Return the (x, y) coordinate for the center point of the cell that contains the specified text.  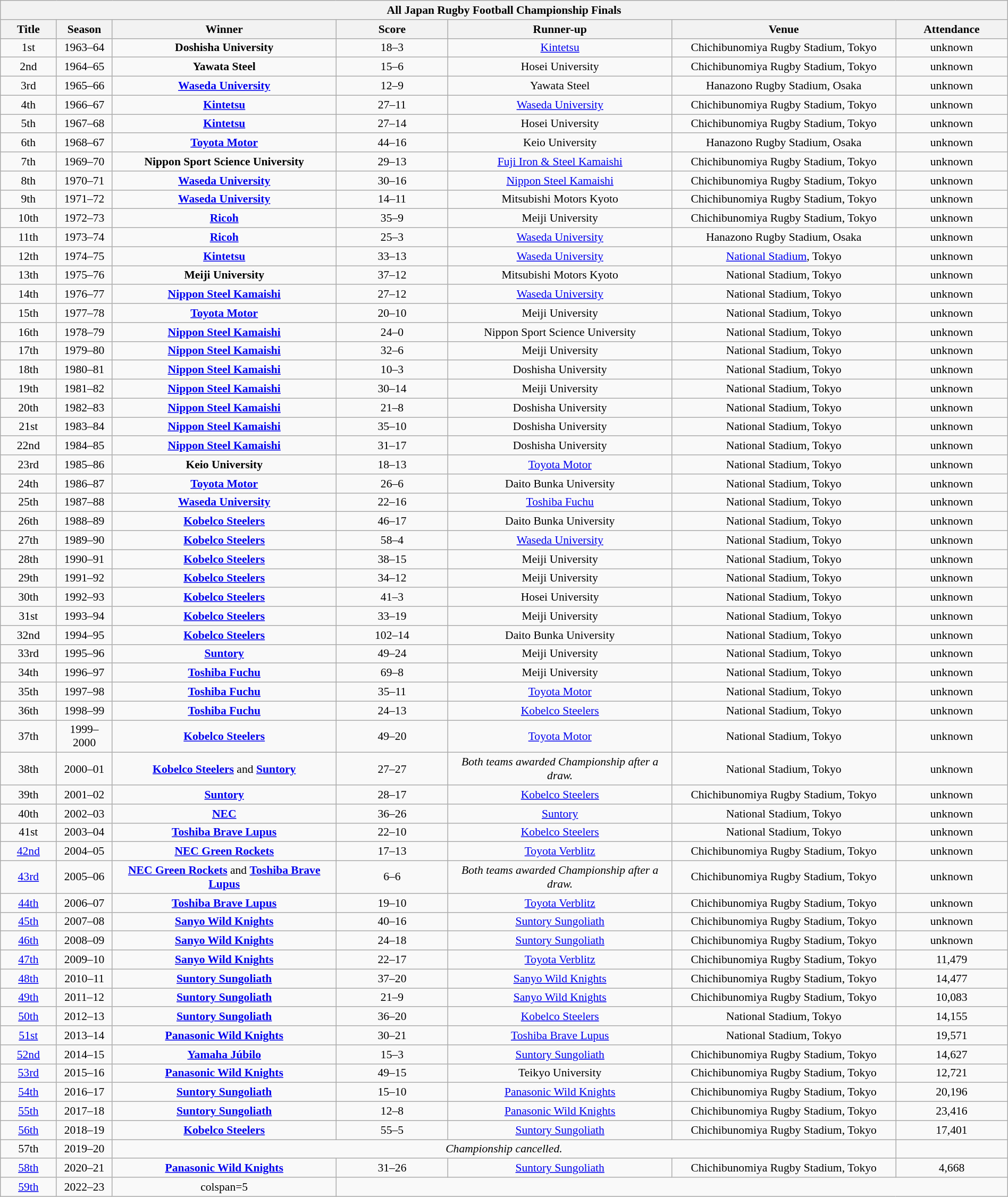
15–10 (392, 1092)
2003–04 (84, 832)
47th (29, 960)
1st (29, 48)
Yamaha Júbilo (224, 1055)
1990–91 (84, 559)
31–17 (392, 446)
1999–2000 (84, 737)
27–11 (392, 105)
23,416 (952, 1111)
Winner (224, 29)
50th (29, 1017)
44th (29, 903)
10th (29, 218)
2009–10 (84, 960)
11,479 (952, 960)
22nd (29, 446)
58th (29, 1168)
22–17 (392, 960)
43rd (29, 877)
2022–23 (84, 1187)
53rd (29, 1073)
30–14 (392, 389)
59th (29, 1187)
14,155 (952, 1017)
2001–02 (84, 795)
Title (29, 29)
15–6 (392, 67)
39th (29, 795)
2nd (29, 67)
2007–08 (84, 922)
49–24 (392, 654)
20th (29, 408)
1997–98 (84, 692)
1970–71 (84, 181)
1998–99 (84, 711)
55th (29, 1111)
7th (29, 162)
32nd (29, 635)
2018–19 (84, 1130)
1992–93 (84, 597)
2002–03 (84, 814)
12–8 (392, 1111)
41st (29, 832)
2013–14 (84, 1035)
1969–70 (84, 162)
42nd (29, 852)
Fuji Iron & Steel Kamaishi (560, 162)
27–12 (392, 294)
26th (29, 521)
24–13 (392, 711)
1988–89 (84, 521)
30th (29, 597)
57th (29, 1149)
28th (29, 559)
1991–92 (84, 578)
40–16 (392, 922)
29th (29, 578)
48th (29, 979)
1989–90 (84, 541)
2016–17 (84, 1092)
6–6 (392, 877)
30–21 (392, 1035)
31–26 (392, 1168)
2004–05 (84, 852)
Score (392, 29)
35–9 (392, 218)
13th (29, 275)
NEC Green Rockets and Toshiba Brave Lupus (224, 877)
35–11 (392, 692)
1972–73 (84, 218)
24–0 (392, 332)
17th (29, 351)
33–13 (392, 256)
1984–85 (84, 446)
1980–81 (84, 370)
25th (29, 502)
1964–65 (84, 67)
32–6 (392, 351)
35th (29, 692)
33–19 (392, 616)
24–18 (392, 941)
27th (29, 541)
46th (29, 941)
20,196 (952, 1092)
19,571 (952, 1035)
25–3 (392, 238)
2020–21 (84, 1168)
19–10 (392, 903)
Championship cancelled. (504, 1149)
38–15 (392, 559)
40th (29, 814)
Venue (784, 29)
37th (29, 737)
4,668 (952, 1168)
1966–67 (84, 105)
1968–67 (84, 143)
21–9 (392, 998)
45th (29, 922)
2008–09 (84, 941)
1977–78 (84, 313)
All Japan Rugby Football Championship Finals (504, 10)
21st (29, 427)
1995–96 (84, 654)
1971–72 (84, 199)
2010–11 (84, 979)
Season (84, 29)
37–20 (392, 979)
Teikyo University (560, 1073)
15th (29, 313)
1976–77 (84, 294)
2015–16 (84, 1073)
22–10 (392, 832)
27–27 (392, 769)
NEC Green Rockets (224, 852)
3rd (29, 86)
Runner-up (560, 29)
Kobelco Steelers and Suntory (224, 769)
17,401 (952, 1130)
20–10 (392, 313)
2014–15 (84, 1055)
33rd (29, 654)
2017–18 (84, 1111)
17–13 (392, 852)
2000–01 (84, 769)
colspan=5 (224, 1187)
1994–95 (84, 635)
16th (29, 332)
69–8 (392, 673)
52nd (29, 1055)
37–12 (392, 275)
49–15 (392, 1073)
2005–06 (84, 877)
9th (29, 199)
36–26 (392, 814)
29–13 (392, 162)
1981–82 (84, 389)
102–14 (392, 635)
2006–07 (84, 903)
1985–86 (84, 465)
31st (29, 616)
18th (29, 370)
58–4 (392, 541)
23rd (29, 465)
14th (29, 294)
12,721 (952, 1073)
12–9 (392, 86)
Attendance (952, 29)
19th (29, 389)
55–5 (392, 1130)
1982–83 (84, 408)
49–20 (392, 737)
44–16 (392, 143)
6th (29, 143)
1974–75 (84, 256)
14–11 (392, 199)
1979–80 (84, 351)
30–16 (392, 181)
41–3 (392, 597)
1965–66 (84, 86)
1963–64 (84, 48)
15–3 (392, 1055)
34th (29, 673)
49th (29, 998)
36–20 (392, 1017)
11th (29, 238)
46–17 (392, 521)
1987–88 (84, 502)
1983–84 (84, 427)
12th (29, 256)
1978–79 (84, 332)
36th (29, 711)
18–13 (392, 465)
56th (29, 1130)
1996–97 (84, 673)
21–8 (392, 408)
NEC (224, 814)
27–14 (392, 124)
4th (29, 105)
1967–68 (84, 124)
1975–76 (84, 275)
18–3 (392, 48)
1993–94 (84, 616)
8th (29, 181)
38th (29, 769)
35–10 (392, 427)
2011–12 (84, 998)
26–6 (392, 484)
10,083 (952, 998)
10–3 (392, 370)
2012–13 (84, 1017)
22–16 (392, 502)
54th (29, 1092)
51st (29, 1035)
1986–87 (84, 484)
24th (29, 484)
5th (29, 124)
34–12 (392, 578)
14,477 (952, 979)
28–17 (392, 795)
14,627 (952, 1055)
2019–20 (84, 1149)
1973–74 (84, 238)
